Return the (X, Y) coordinate for the center point of the cell that contains the specified text.  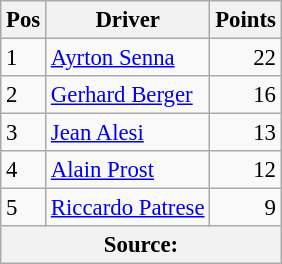
Points (246, 20)
16 (246, 95)
13 (246, 133)
22 (246, 58)
1 (24, 58)
3 (24, 133)
12 (246, 170)
9 (246, 208)
5 (24, 208)
4 (24, 170)
Gerhard Berger (128, 95)
Jean Alesi (128, 133)
Driver (128, 20)
Ayrton Senna (128, 58)
Alain Prost (128, 170)
Riccardo Patrese (128, 208)
2 (24, 95)
Pos (24, 20)
Source: (141, 245)
